Extract the (X, Y) coordinate from the center of the cell holding the provided text.  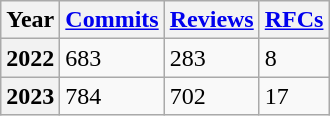
Reviews (212, 20)
784 (112, 96)
2023 (30, 96)
Year (30, 20)
283 (212, 58)
17 (294, 96)
702 (212, 96)
2022 (30, 58)
Commits (112, 20)
RFCs (294, 20)
683 (112, 58)
8 (294, 58)
